Locate the cell with the specified text and output its [X, Y] center coordinate. 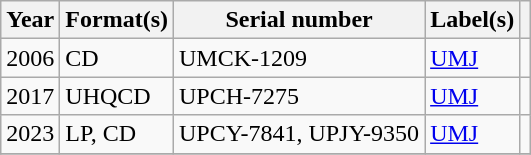
Format(s) [117, 20]
UMCK-1209 [300, 58]
2006 [30, 58]
UPCH-7275 [300, 96]
Label(s) [472, 20]
CD [117, 58]
Year [30, 20]
2023 [30, 134]
Serial number [300, 20]
LP, CD [117, 134]
UHQCD [117, 96]
UPCY-7841, UPJY-9350 [300, 134]
2017 [30, 96]
